Capture the cell that displays the provided text and extract its [x, y] central coordinate. 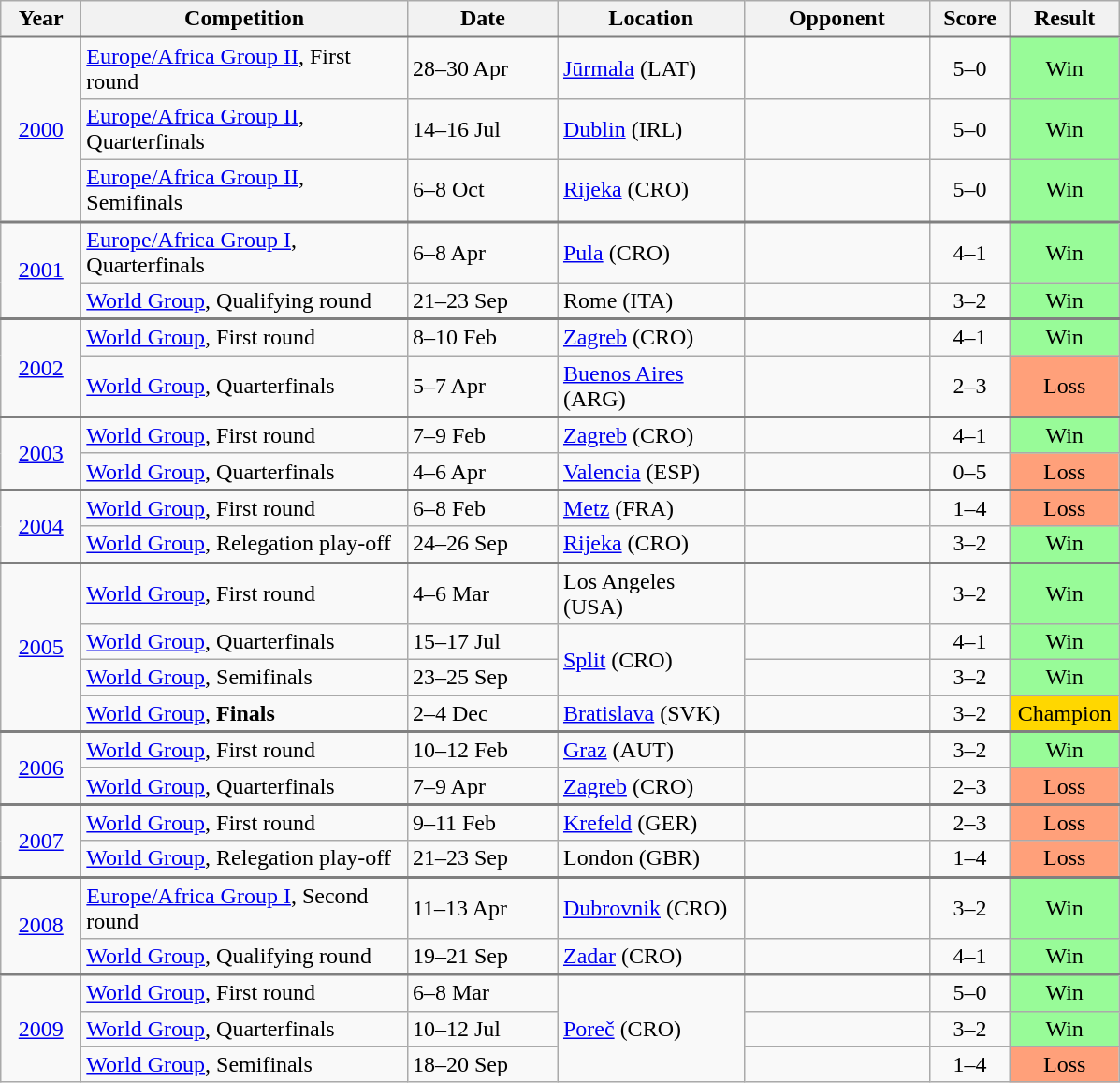
23–25 Sep [483, 678]
Bratislava (SVK) [651, 713]
28–30 Apr [483, 68]
2–4 Dec [483, 713]
2006 [41, 768]
2002 [41, 369]
7–9 Feb [483, 436]
Europe/Africa Group II, Quarterfinals [245, 129]
Los Angeles (USA) [651, 593]
0–5 [970, 472]
2009 [41, 1028]
Graz (AUT) [651, 751]
2008 [41, 927]
Dubrovnik (CRO) [651, 908]
World Group, Finals [245, 713]
Europe/Africa Group I, Quarterfinals [245, 252]
Champion [1065, 713]
6–8 Apr [483, 252]
Dublin (IRL) [651, 129]
24–26 Sep [483, 545]
Europe/Africa Group I, Second round [245, 908]
Metz (FRA) [651, 507]
9–11 Feb [483, 822]
Jūrmala (LAT) [651, 68]
Date [483, 19]
2005 [41, 648]
Result [1065, 19]
19–21 Sep [483, 957]
Valencia (ESP) [651, 472]
Competition [245, 19]
15–17 Jul [483, 642]
Zadar (CRO) [651, 957]
Krefeld (GER) [651, 822]
18–20 Sep [483, 1064]
London (GBR) [651, 859]
6–8 Feb [483, 507]
Split (CRO) [651, 660]
6–8 Oct [483, 190]
4–6 Mar [483, 593]
7–9 Apr [483, 786]
2004 [41, 526]
Rome (ITA) [651, 301]
Location [651, 19]
Europe/Africa Group II, Semifinals [245, 190]
Score [970, 19]
6–8 Mar [483, 992]
Opponent [836, 19]
2007 [41, 841]
Pula (CRO) [651, 252]
10–12 Feb [483, 751]
10–12 Jul [483, 1029]
2003 [41, 454]
2000 [41, 129]
4–6 Apr [483, 472]
14–16 Jul [483, 129]
2001 [41, 270]
Europe/Africa Group II, First round [245, 68]
11–13 Apr [483, 908]
5–7 Apr [483, 387]
8–10 Feb [483, 337]
Year [41, 19]
Poreč (CRO) [651, 1028]
Buenos Aires (ARG) [651, 387]
